Find where the given text appears and provide that cell's center as (X, Y) coordinate. 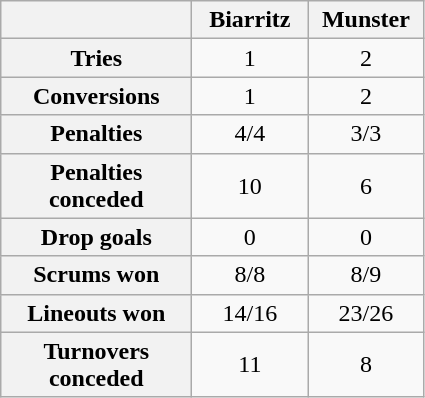
Penalties conceded (96, 186)
10 (250, 186)
11 (250, 364)
Lineouts won (96, 313)
Tries (96, 58)
6 (366, 186)
4/4 (250, 134)
23/26 (366, 313)
14/16 (250, 313)
Conversions (96, 96)
8/8 (250, 275)
Penalties (96, 134)
3/3 (366, 134)
Scrums won (96, 275)
8/9 (366, 275)
Munster (366, 20)
8 (366, 364)
Biarritz (250, 20)
Drop goals (96, 237)
Turnovers conceded (96, 364)
